For the text-containing cell, return its midpoint in [X, Y] coordinate format. 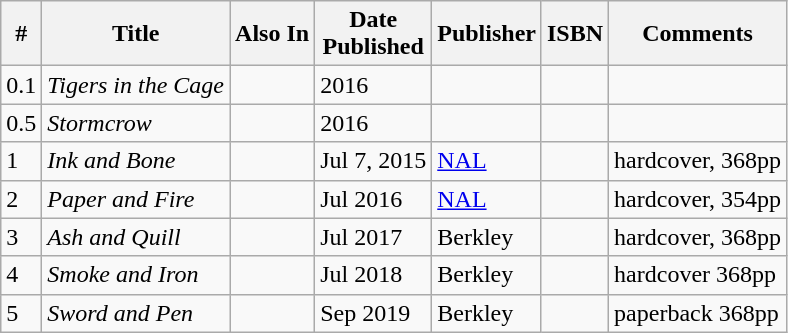
# [22, 34]
Ash and Quill [136, 237]
Jul 2018 [374, 275]
Ink and Bone [136, 161]
Smoke and Iron [136, 275]
3 [22, 237]
5 [22, 313]
Tigers in the Cage [136, 85]
Also In [272, 34]
hardcover, 354pp [698, 199]
Sep 2019 [374, 313]
Publisher [487, 34]
ISBN [574, 34]
hardcover 368pp [698, 275]
Sword and Pen [136, 313]
Jul 7, 2015 [374, 161]
0.5 [22, 123]
0.1 [22, 85]
Jul 2017 [374, 237]
1 [22, 161]
Title [136, 34]
Comments [698, 34]
Stormcrow [136, 123]
paperback 368pp [698, 313]
Paper and Fire [136, 199]
Jul 2016 [374, 199]
4 [22, 275]
DatePublished [374, 34]
2 [22, 199]
